Find where the given text appears and provide that cell's center as (X, Y) coordinate. 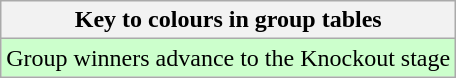
Key to colours in group tables (228, 20)
Group winners advance to the Knockout stage (228, 58)
